Provide the (X, Y) coordinate of the cell's center where the given text is located.  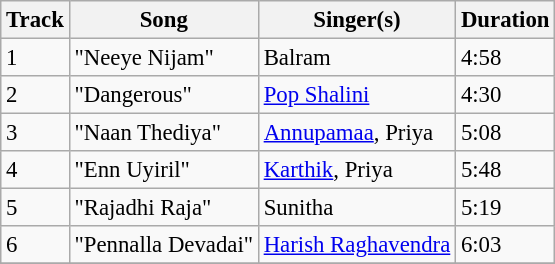
5:08 (506, 133)
"Enn Uyiril" (164, 170)
Balram (356, 58)
5 (35, 208)
5:19 (506, 208)
6 (35, 245)
Song (164, 20)
"Naan Thediya" (164, 133)
Pop Shalini (356, 95)
Singer(s) (356, 20)
1 (35, 58)
Duration (506, 20)
5:48 (506, 170)
Sunitha (356, 208)
6:03 (506, 245)
"Neeye Nijam" (164, 58)
2 (35, 95)
4:58 (506, 58)
Annupamaa, Priya (356, 133)
Track (35, 20)
Harish Raghavendra (356, 245)
"Rajadhi Raja" (164, 208)
Karthik, Priya (356, 170)
3 (35, 133)
4:30 (506, 95)
4 (35, 170)
"Pennalla Devadai" (164, 245)
"Dangerous" (164, 95)
